Capture the cell that displays the provided text and extract its [x, y] central coordinate. 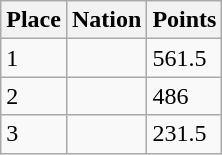
Points [184, 20]
3 [34, 134]
Place [34, 20]
Nation [106, 20]
2 [34, 96]
1 [34, 58]
486 [184, 96]
231.5 [184, 134]
561.5 [184, 58]
